Extract the (x, y) coordinate from the center of the cell holding the provided text.  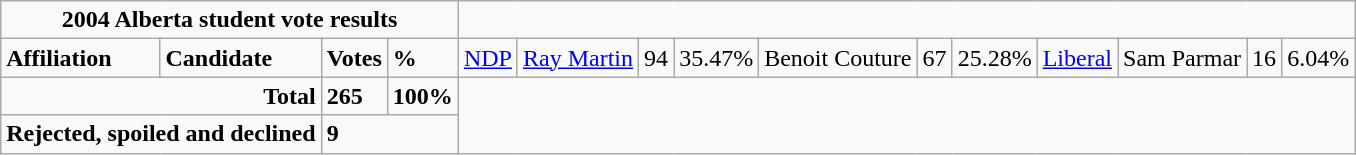
16 (1264, 58)
Rejected, spoiled and declined (161, 134)
67 (934, 58)
100% (422, 96)
6.04% (1318, 58)
Liberal (1077, 58)
Affiliation (80, 58)
265 (354, 96)
% (422, 58)
9 (390, 134)
Votes (354, 58)
25.28% (994, 58)
NDP (488, 58)
Candidate (240, 58)
Benoit Couture (838, 58)
Sam Parmar (1182, 58)
94 (656, 58)
35.47% (716, 58)
2004 Alberta student vote results (230, 20)
Ray Martin (578, 58)
Total (161, 96)
